Determine the (X, Y) coordinate at the center of the cell enclosing the given text.  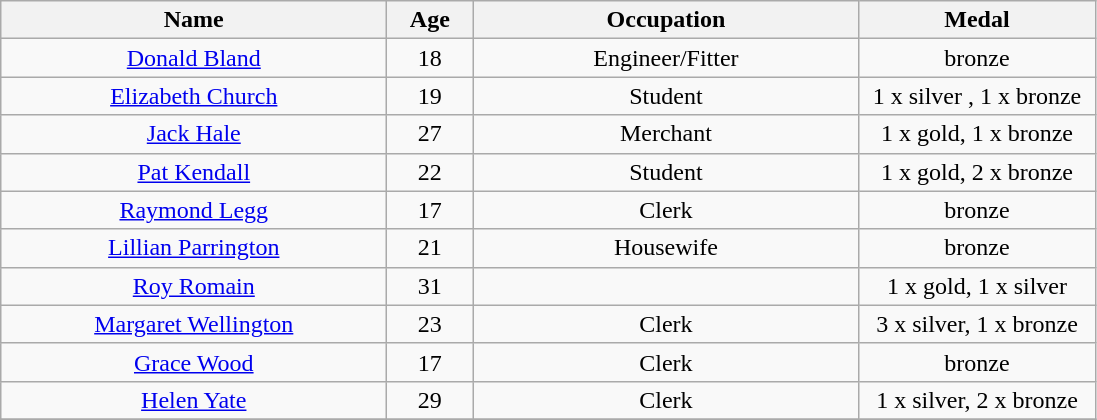
Grace Wood (194, 362)
Age (430, 20)
1 x gold, 2 x bronze (977, 172)
1 x gold, 1 x silver (977, 286)
Margaret Wellington (194, 324)
Roy Romain (194, 286)
3 x silver, 1 x bronze (977, 324)
18 (430, 58)
Helen Yate (194, 400)
22 (430, 172)
19 (430, 96)
Elizabeth Church (194, 96)
1 x silver , 1 x bronze (977, 96)
Donald Bland (194, 58)
Engineer/Fitter (666, 58)
31 (430, 286)
Name (194, 20)
Housewife (666, 248)
1 x silver, 2 x bronze (977, 400)
21 (430, 248)
Merchant (666, 134)
Medal (977, 20)
Occupation (666, 20)
Raymond Legg (194, 210)
Pat Kendall (194, 172)
1 x gold, 1 x bronze (977, 134)
27 (430, 134)
29 (430, 400)
Jack Hale (194, 134)
Lillian Parrington (194, 248)
23 (430, 324)
